Provide the [x, y] coordinate of the cell's center where the given text is located.  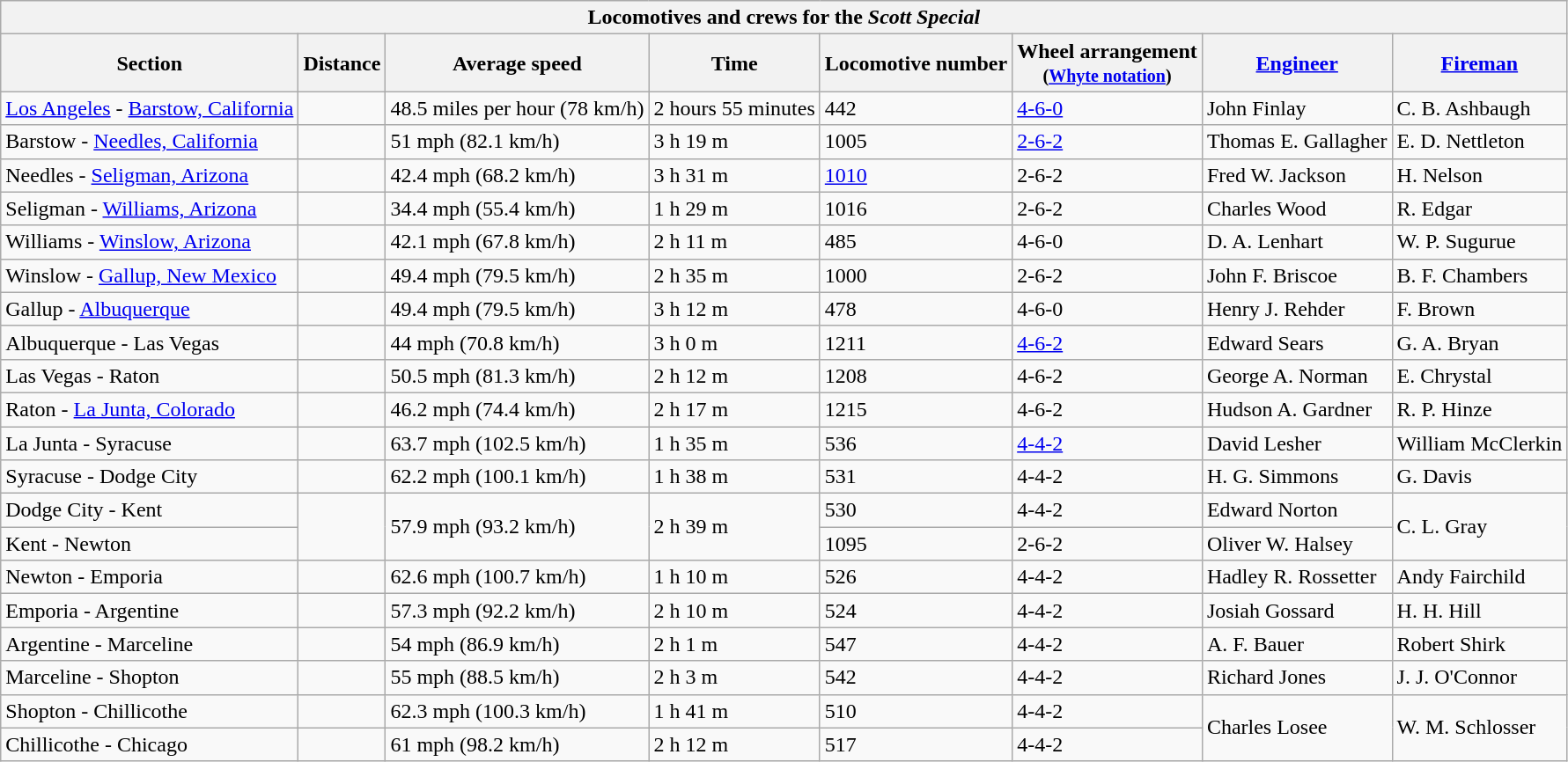
Syracuse - Dodge City [150, 477]
Average speed [518, 63]
Andy Fairchild [1479, 577]
H. G. Simmons [1297, 477]
1 h 41 m [734, 711]
H. H. Hill [1479, 611]
542 [916, 678]
536 [916, 443]
1016 [916, 209]
62.6 mph (100.7 km/h) [518, 577]
Williams - Winslow, Arizona [150, 242]
David Lesher [1297, 443]
R. P. Hinze [1479, 409]
F. Brown [1479, 309]
Fireman [1479, 63]
John Finlay [1297, 108]
2 h 39 m [734, 527]
Engineer [1297, 63]
62.2 mph (100.1 km/h) [518, 477]
531 [916, 477]
Chillicothe - Chicago [150, 744]
Oliver W. Halsey [1297, 544]
Henry J. Rehder [1297, 309]
Los Angeles - Barstow, California [150, 108]
Fred W. Jackson [1297, 175]
2 h 11 m [734, 242]
1010 [916, 175]
G. A. Bryan [1479, 342]
Wheel arrangement(Whyte notation) [1108, 63]
44 mph (70.8 km/h) [518, 342]
Needles - Seligman, Arizona [150, 175]
Barstow - Needles, California [150, 142]
Argentine - Marceline [150, 644]
H. Nelson [1479, 175]
42.1 mph (67.8 km/h) [518, 242]
Edward Sears [1297, 342]
530 [916, 510]
61 mph (98.2 km/h) [518, 744]
1005 [916, 142]
Edward Norton [1297, 510]
Las Vegas - Raton [150, 376]
W. M. Schlosser [1479, 728]
3 h 0 m [734, 342]
R. Edgar [1479, 209]
La Junta - Syracuse [150, 443]
63.7 mph (102.5 km/h) [518, 443]
3 h 12 m [734, 309]
2 h 35 m [734, 275]
62.3 mph (100.3 km/h) [518, 711]
E. D. Nettleton [1479, 142]
2 hours 55 minutes [734, 108]
Dodge City - Kent [150, 510]
42.4 mph (68.2 km/h) [518, 175]
Emporia - Argentine [150, 611]
Winslow - Gallup, New Mexico [150, 275]
1095 [916, 544]
George A. Norman [1297, 376]
Josiah Gossard [1297, 611]
55 mph (88.5 km/h) [518, 678]
48.5 miles per hour (78 km/h) [518, 108]
A. F. Bauer [1297, 644]
1 h 38 m [734, 477]
Shopton - Chillicothe [150, 711]
Newton - Emporia [150, 577]
John F. Briscoe [1297, 275]
C. B. Ashbaugh [1479, 108]
D. A. Lenhart [1297, 242]
2 h 3 m [734, 678]
Albuquerque - Las Vegas [150, 342]
2 h 10 m [734, 611]
Kent - Newton [150, 544]
J. J. O'Connor [1479, 678]
547 [916, 644]
1000 [916, 275]
Locomotives and crews for the Scott Special [784, 18]
478 [916, 309]
B. F. Chambers [1479, 275]
51 mph (82.1 km/h) [518, 142]
Gallup - Albuquerque [150, 309]
526 [916, 577]
3 h 31 m [734, 175]
1 h 10 m [734, 577]
1211 [916, 342]
Raton - La Junta, Colorado [150, 409]
C. L. Gray [1479, 527]
2 h 1 m [734, 644]
Charles Losee [1297, 728]
William McClerkin [1479, 443]
Charles Wood [1297, 209]
442 [916, 108]
Seligman - Williams, Arizona [150, 209]
485 [916, 242]
Marceline - Shopton [150, 678]
W. P. Sugurue [1479, 242]
57.9 mph (93.2 km/h) [518, 527]
54 mph (86.9 km/h) [518, 644]
Distance [342, 63]
57.3 mph (92.2 km/h) [518, 611]
50.5 mph (81.3 km/h) [518, 376]
1 h 35 m [734, 443]
Locomotive number [916, 63]
Hadley R. Rossetter [1297, 577]
1208 [916, 376]
517 [916, 744]
Section [150, 63]
1 h 29 m [734, 209]
2 h 17 m [734, 409]
E. Chrystal [1479, 376]
Robert Shirk [1479, 644]
46.2 mph (74.4 km/h) [518, 409]
Time [734, 63]
3 h 19 m [734, 142]
Richard Jones [1297, 678]
1215 [916, 409]
Hudson A. Gardner [1297, 409]
524 [916, 611]
Thomas E. Gallagher [1297, 142]
34.4 mph (55.4 km/h) [518, 209]
510 [916, 711]
G. Davis [1479, 477]
